Scan for the cell matching the given text and deliver its [X, Y] coordinate at center. 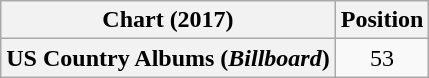
US Country Albums (Billboard) [168, 58]
Position [382, 20]
53 [382, 58]
Chart (2017) [168, 20]
